Find where the given text appears and provide that cell's center as (X, Y) coordinate. 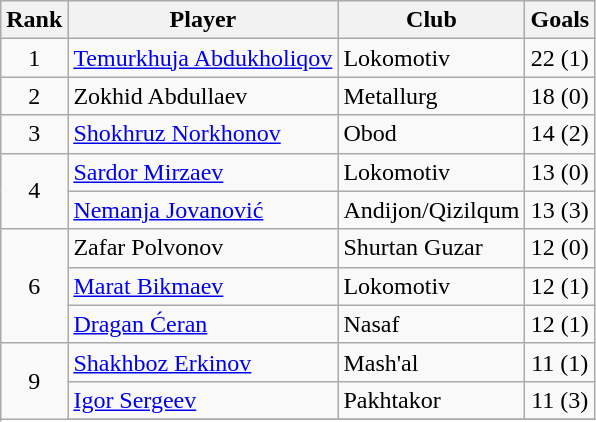
18 (0) (560, 96)
Pakhtakor (432, 400)
14 (2) (560, 134)
Dragan Ćeran (203, 324)
Shokhruz Norkhonov (203, 134)
Marat Bikmaev (203, 286)
12 (0) (560, 248)
11 (1) (560, 362)
Shakhboz Erkinov (203, 362)
Zafar Polvonov (203, 248)
Player (203, 20)
9 (34, 381)
Club (432, 20)
2 (34, 96)
6 (34, 286)
Nasaf (432, 324)
Igor Sergeev (203, 400)
13 (3) (560, 210)
Rank (34, 20)
22 (1) (560, 58)
Obod (432, 134)
Mash'al (432, 362)
4 (34, 191)
13 (0) (560, 172)
Andijon/Qizilqum (432, 210)
Metallurg (432, 96)
Shurtan Guzar (432, 248)
Temurkhuja Abdukholiqov (203, 58)
Nemanja Jovanović (203, 210)
Sardor Mirzaev (203, 172)
Goals (560, 20)
1 (34, 58)
3 (34, 134)
11 (3) (560, 400)
Zokhid Abdullaev (203, 96)
